For the text-containing cell, return its midpoint in [x, y] coordinate format. 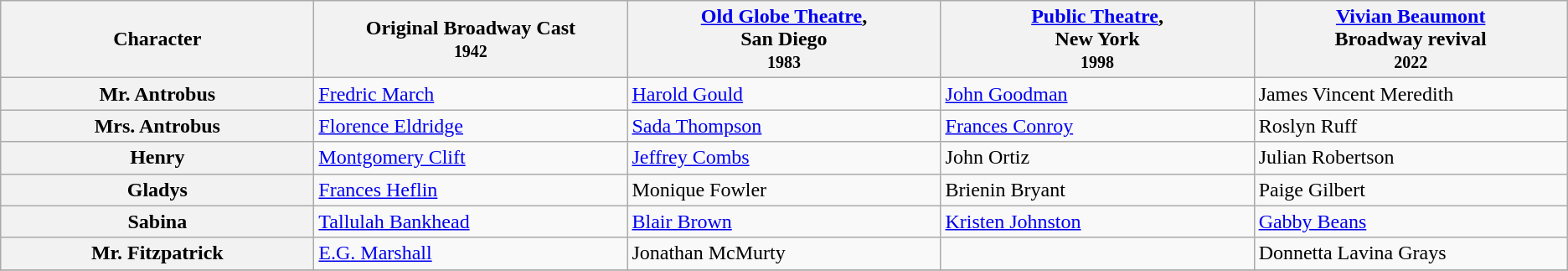
Julian Robertson [1411, 158]
Henry [157, 158]
Gabby Beans [1411, 221]
Frances Heflin [471, 190]
Mrs. Antrobus [157, 126]
Jonathan McMurty [784, 253]
Blair Brown [784, 221]
E.G. Marshall [471, 253]
James Vincent Meredith [1411, 94]
Vivian Beaumont Broadway revival 2022 [1411, 39]
Original Broadway Cast 1942 [471, 39]
Montgomery Clift [471, 158]
Kristen Johnston [1097, 221]
Monique Fowler [784, 190]
Sabina [157, 221]
Donnetta Lavina Grays [1411, 253]
Sada Thompson [784, 126]
John Goodman [1097, 94]
Roslyn Ruff [1411, 126]
Frances Conroy [1097, 126]
Paige Gilbert [1411, 190]
Mr. Antrobus [157, 94]
Tallulah Bankhead [471, 221]
Harold Gould [784, 94]
Mr. Fitzpatrick [157, 253]
Jeffrey Combs [784, 158]
Character [157, 39]
Fredric March [471, 94]
Florence Eldridge [471, 126]
John Ortiz [1097, 158]
Brienin Bryant [1097, 190]
Old Globe Theatre, San Diego 1983 [784, 39]
Public Theatre, New York 1998 [1097, 39]
Gladys [157, 190]
